From the cell containing the given text, extract its center point as [X, Y] coordinate. 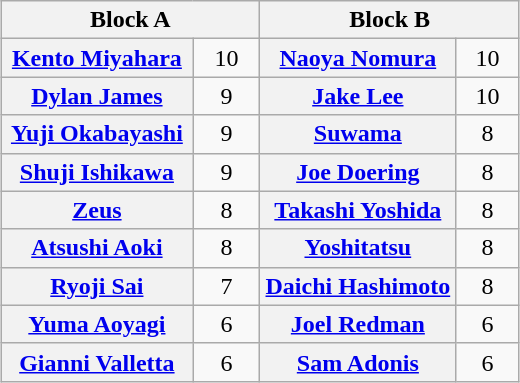
Suwama [358, 134]
Sam Adonis [358, 362]
Daichi Hashimoto [358, 286]
Dylan James [97, 96]
Gianni Valletta [97, 362]
Zeus [97, 210]
Block B [390, 20]
Takashi Yoshida [358, 210]
Yuma Aoyagi [97, 324]
Atsushi Aoki [97, 248]
Joe Doering [358, 172]
Joel Redman [358, 324]
Yuji Okabayashi [97, 134]
Ryoji Sai [97, 286]
Yoshitatsu [358, 248]
Shuji Ishikawa [97, 172]
Block A [130, 20]
Kento Miyahara [97, 58]
Jake Lee [358, 96]
7 [226, 286]
Naoya Nomura [358, 58]
